Pinpoint the cell where the given text exists, returning its (x, y) midpoint coordinate. 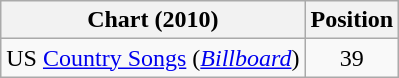
Position (352, 20)
Chart (2010) (153, 20)
US Country Songs (Billboard) (153, 58)
39 (352, 58)
